For the text-containing cell, return its midpoint in [x, y] coordinate format. 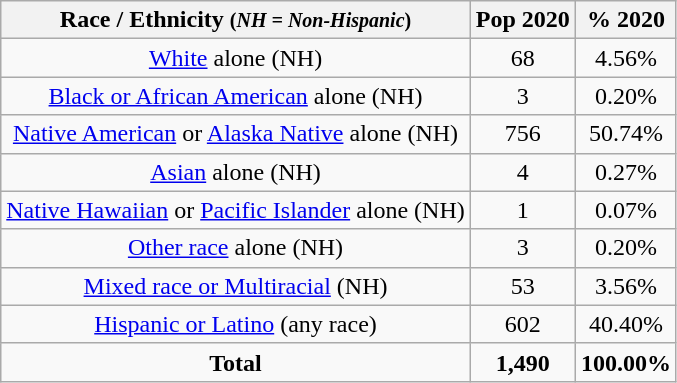
4.56% [626, 58]
Mixed race or Multiracial (NH) [236, 286]
Hispanic or Latino (any race) [236, 324]
Total [236, 362]
602 [522, 324]
40.40% [626, 324]
% 2020 [626, 20]
Pop 2020 [522, 20]
1 [522, 210]
1,490 [522, 362]
0.27% [626, 172]
4 [522, 172]
0.07% [626, 210]
Native American or Alaska Native alone (NH) [236, 134]
Native Hawaiian or Pacific Islander alone (NH) [236, 210]
3.56% [626, 286]
53 [522, 286]
Race / Ethnicity (NH = Non-Hispanic) [236, 20]
Asian alone (NH) [236, 172]
68 [522, 58]
Other race alone (NH) [236, 248]
756 [522, 134]
Black or African American alone (NH) [236, 96]
White alone (NH) [236, 58]
50.74% [626, 134]
100.00% [626, 362]
